Return [x, y] of the center of cell containing provided text 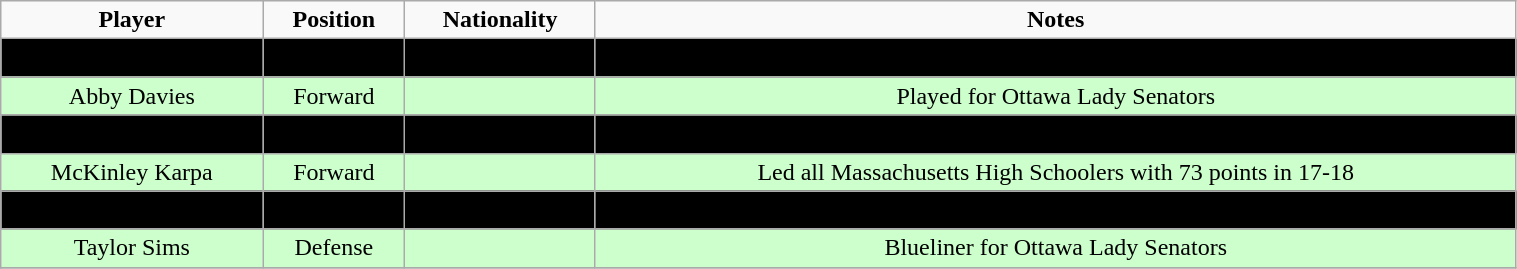
Abby Davies [132, 96]
Played for Ottawa Lady Senators [1056, 96]
Teammate of Venice Rasoulis on Chicago Mission [1056, 134]
Led all Massachusetts High Schoolers with 73 points in 17-18 [1056, 172]
Blueliner for Ottawa Lady Senators [1056, 248]
Taylor Sims [132, 248]
Madison Itagaki [132, 134]
Player [132, 20]
Former member of Chicago Mission [1056, 210]
Nationality [500, 20]
Scored 11 goals for the 17-18 Mississauga Jr. Chiefs [1056, 58]
Venice Rasoulis [132, 210]
Hunter Barnett [132, 58]
McKinley Karpa [132, 172]
Position [334, 20]
Notes [1056, 20]
